Extract the (x, y) coordinate from the center of the cell holding the provided text.  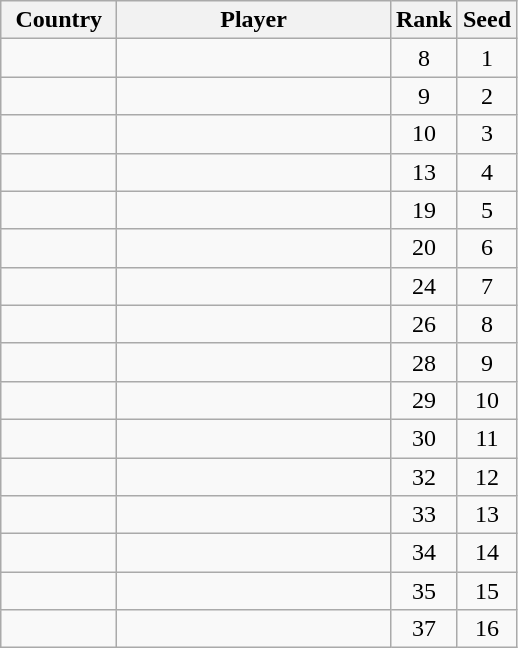
Player (254, 20)
15 (486, 591)
5 (486, 210)
26 (424, 324)
20 (424, 248)
12 (486, 477)
28 (424, 362)
1 (486, 58)
30 (424, 438)
32 (424, 477)
2 (486, 96)
37 (424, 629)
16 (486, 629)
4 (486, 172)
6 (486, 248)
7 (486, 286)
24 (424, 286)
35 (424, 591)
29 (424, 400)
14 (486, 553)
11 (486, 438)
Rank (424, 20)
Seed (486, 20)
34 (424, 553)
19 (424, 210)
3 (486, 134)
33 (424, 515)
Country (59, 20)
